Determine the [x, y] coordinate at the center of the cell enclosing the given text.  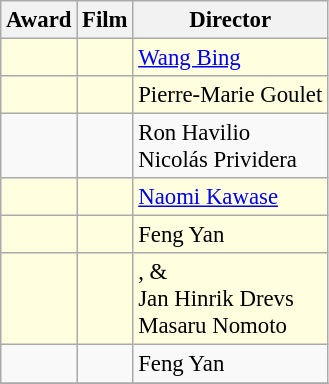
Award [39, 20]
Wang Bing [230, 58]
Director [230, 20]
, & Jan Hinrik Drevs Masaru Nomoto [230, 300]
Naomi Kawase [230, 197]
Film [105, 20]
Pierre-Marie Goulet [230, 95]
Ron Havilio Nicolás Prividera [230, 146]
